Capture the cell that displays the provided text and extract its [x, y] central coordinate. 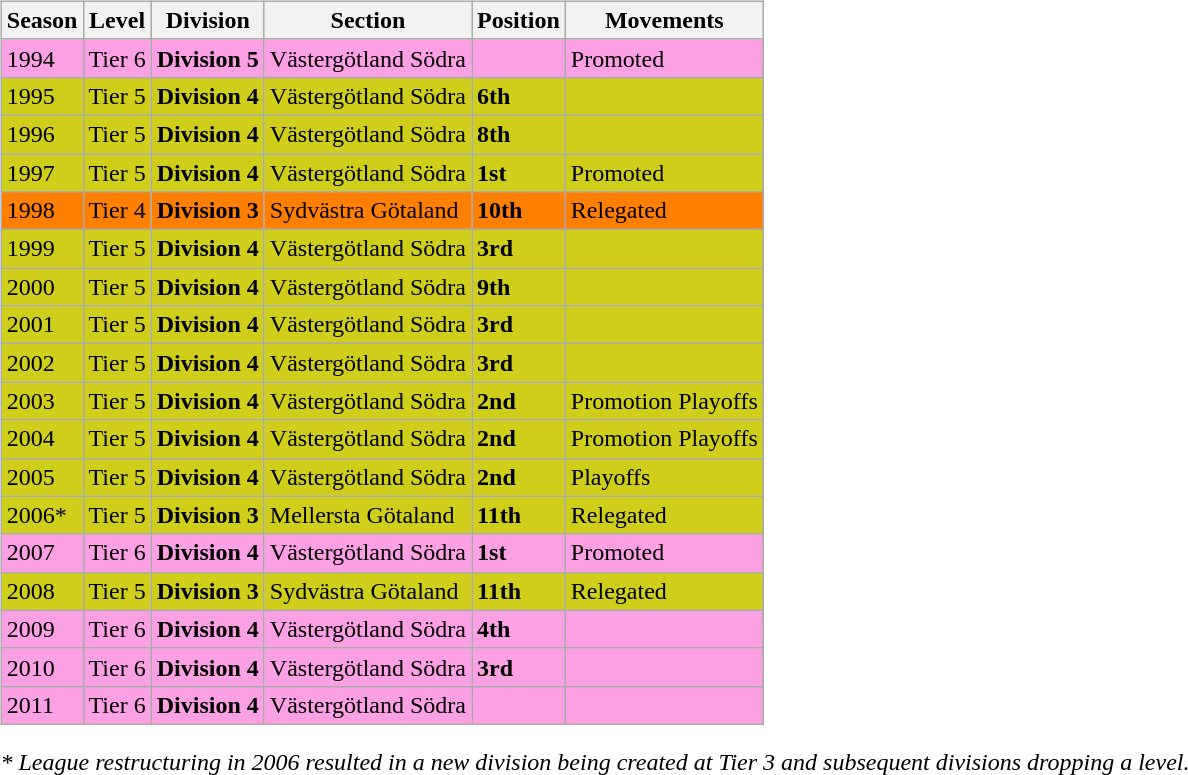
1999 [42, 249]
2006* [42, 515]
2008 [42, 591]
4th [519, 629]
2005 [42, 477]
2000 [42, 287]
2007 [42, 553]
Position [519, 20]
1996 [42, 134]
Movements [664, 20]
9th [519, 287]
2001 [42, 325]
1995 [42, 96]
8th [519, 134]
1998 [42, 211]
1994 [42, 58]
Division 5 [208, 58]
Season [42, 20]
Level [117, 20]
2011 [42, 705]
Division [208, 20]
2002 [42, 363]
Playoffs [664, 477]
2010 [42, 667]
Mellersta Götaland [368, 515]
6th [519, 96]
2009 [42, 629]
2004 [42, 439]
1997 [42, 173]
Section [368, 20]
10th [519, 211]
2003 [42, 401]
Tier 4 [117, 211]
